Capture the cell that displays the provided text and extract its [X, Y] central coordinate. 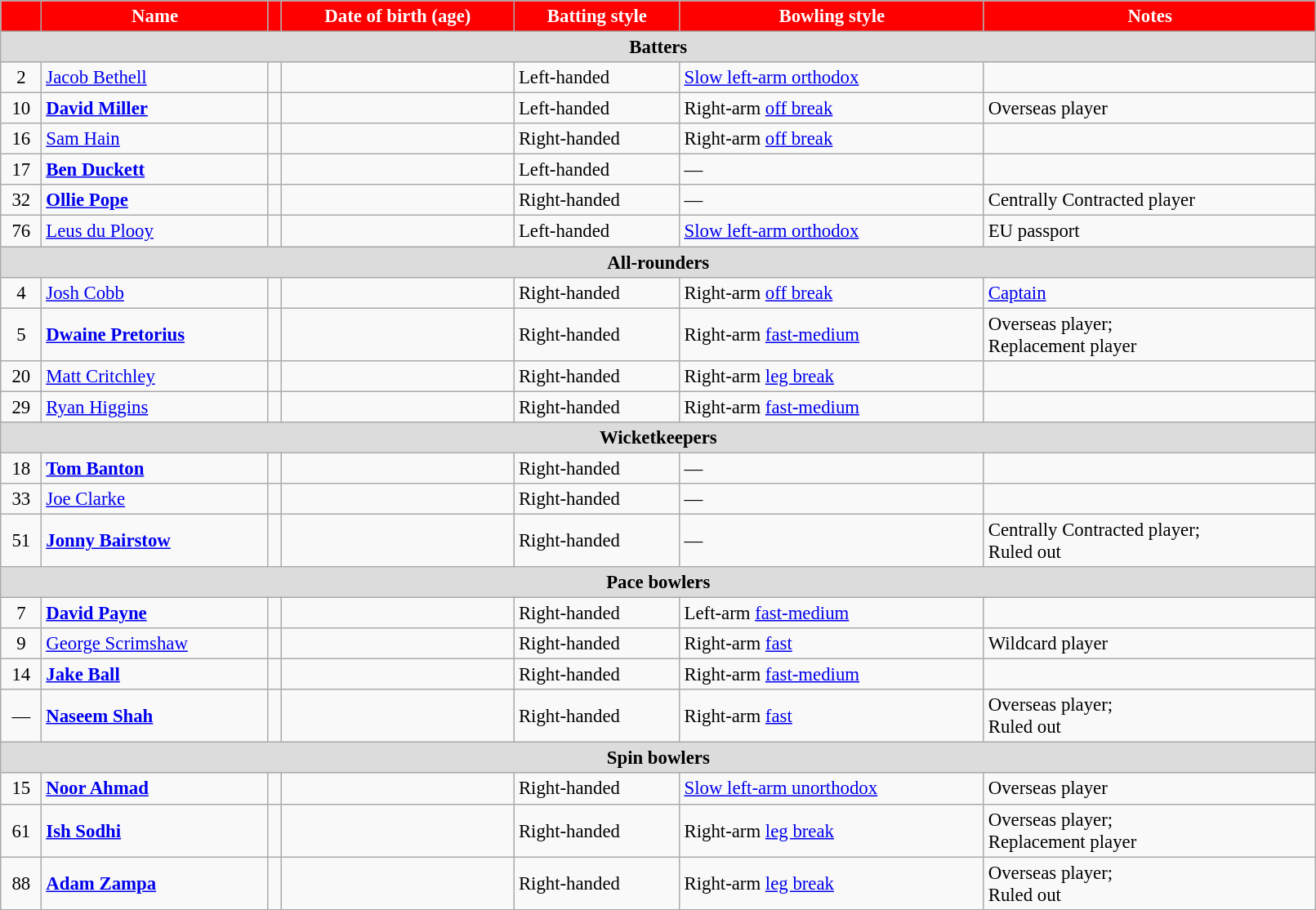
Ish Sodhi [155, 830]
51 [21, 541]
All-rounders [658, 262]
EU passport [1149, 231]
Jacob Bethell [155, 78]
4 [21, 292]
Notes [1149, 16]
Bowling style [832, 16]
Spin bowlers [658, 758]
Matt Critchley [155, 376]
16 [21, 139]
Leus du Plooy [155, 231]
76 [21, 231]
Left-arm fast-medium [832, 613]
Naseem Shah [155, 716]
Noor Ahmad [155, 789]
7 [21, 613]
Centrally Contracted player; Ruled out [1149, 541]
14 [21, 675]
88 [21, 884]
32 [21, 200]
20 [21, 376]
Jake Ball [155, 675]
17 [21, 170]
Ryan Higgins [155, 407]
Wildcard player [1149, 644]
29 [21, 407]
Joe Clarke [155, 499]
Name [155, 16]
Dwaine Pretorius [155, 335]
George Scrimshaw [155, 644]
David Payne [155, 613]
2 [21, 78]
Jonny Bairstow [155, 541]
Slow left-arm unorthodox [832, 789]
Wicketkeepers [658, 438]
10 [21, 109]
Sam Hain [155, 139]
Adam Zampa [155, 884]
Tom Banton [155, 468]
Ben Duckett [155, 170]
Centrally Contracted player [1149, 200]
Batting style [598, 16]
5 [21, 335]
Date of birth (age) [397, 16]
Ollie Pope [155, 200]
David Miller [155, 109]
Pace bowlers [658, 582]
Captain [1149, 292]
Batters [658, 47]
15 [21, 789]
18 [21, 468]
Josh Cobb [155, 292]
9 [21, 644]
61 [21, 830]
33 [21, 499]
